Determine the (X, Y) coordinate at the center of the cell enclosing the given text.  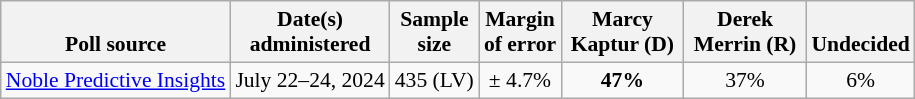
July 22–24, 2024 (310, 80)
Marginof error (520, 32)
435 (LV) (434, 80)
Undecided (860, 32)
Poll source (116, 32)
MarcyKaptur (D) (622, 32)
37% (746, 80)
DerekMerrin (R) (746, 32)
Noble Predictive Insights (116, 80)
± 4.7% (520, 80)
Date(s)administered (310, 32)
47% (622, 80)
6% (860, 80)
Samplesize (434, 32)
